Identify which cell holds the provided text, then report its [x, y] central coordinate. 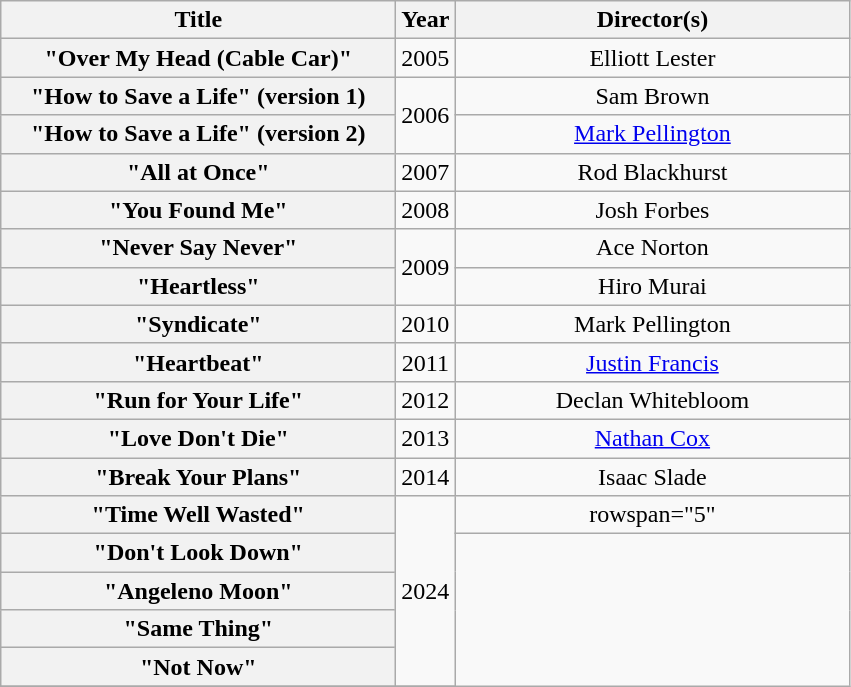
2007 [426, 172]
"Love Don't Die" [198, 438]
Ace Norton [652, 248]
Director(s) [652, 20]
"Not Now" [198, 667]
"Syndicate" [198, 324]
Hiro Murai [652, 286]
2012 [426, 400]
"Run for Your Life" [198, 400]
Nathan Cox [652, 438]
"Never Say Never" [198, 248]
"How to Save a Life" (version 2) [198, 134]
"You Found Me" [198, 210]
2010 [426, 324]
"All at Once" [198, 172]
2008 [426, 210]
"Heartless" [198, 286]
"Angeleno Moon" [198, 591]
Declan Whitebloom [652, 400]
"Time Well Wasted" [198, 515]
Elliott Lester [652, 58]
Isaac Slade [652, 477]
"How to Save a Life" (version 1) [198, 96]
2005 [426, 58]
Sam Brown [652, 96]
2013 [426, 438]
Title [198, 20]
"Over My Head (Cable Car)" [198, 58]
2009 [426, 267]
Justin Francis [652, 362]
"Break Your Plans" [198, 477]
2011 [426, 362]
"Don't Look Down" [198, 553]
Rod Blackhurst [652, 172]
rowspan="5" [652, 515]
"Heartbeat" [198, 362]
Year [426, 20]
2014 [426, 477]
Josh Forbes [652, 210]
2024 [426, 591]
2006 [426, 115]
"Same Thing" [198, 629]
